Determine the [x, y] coordinate at the center of the cell enclosing the given text.  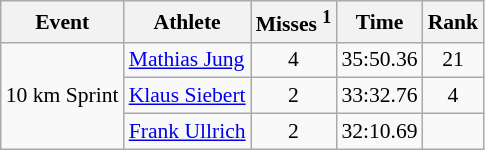
Event [62, 22]
32:10.69 [379, 132]
Rank [454, 22]
Klaus Siebert [188, 96]
Misses 1 [294, 22]
Athlete [188, 22]
21 [454, 60]
35:50.36 [379, 60]
Time [379, 22]
Frank Ullrich [188, 132]
33:32.76 [379, 96]
Mathias Jung [188, 60]
10 km Sprint [62, 96]
